Detect which cell encompasses the target text, then output its (X, Y) center coordinate. 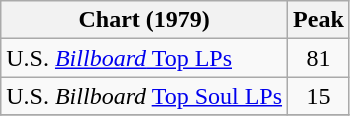
Peak (319, 20)
15 (319, 96)
81 (319, 58)
U.S. Billboard Top Soul LPs (144, 96)
U.S. Billboard Top LPs (144, 58)
Chart (1979) (144, 20)
